Pinpoint the cell where the given text exists, returning its [x, y] midpoint coordinate. 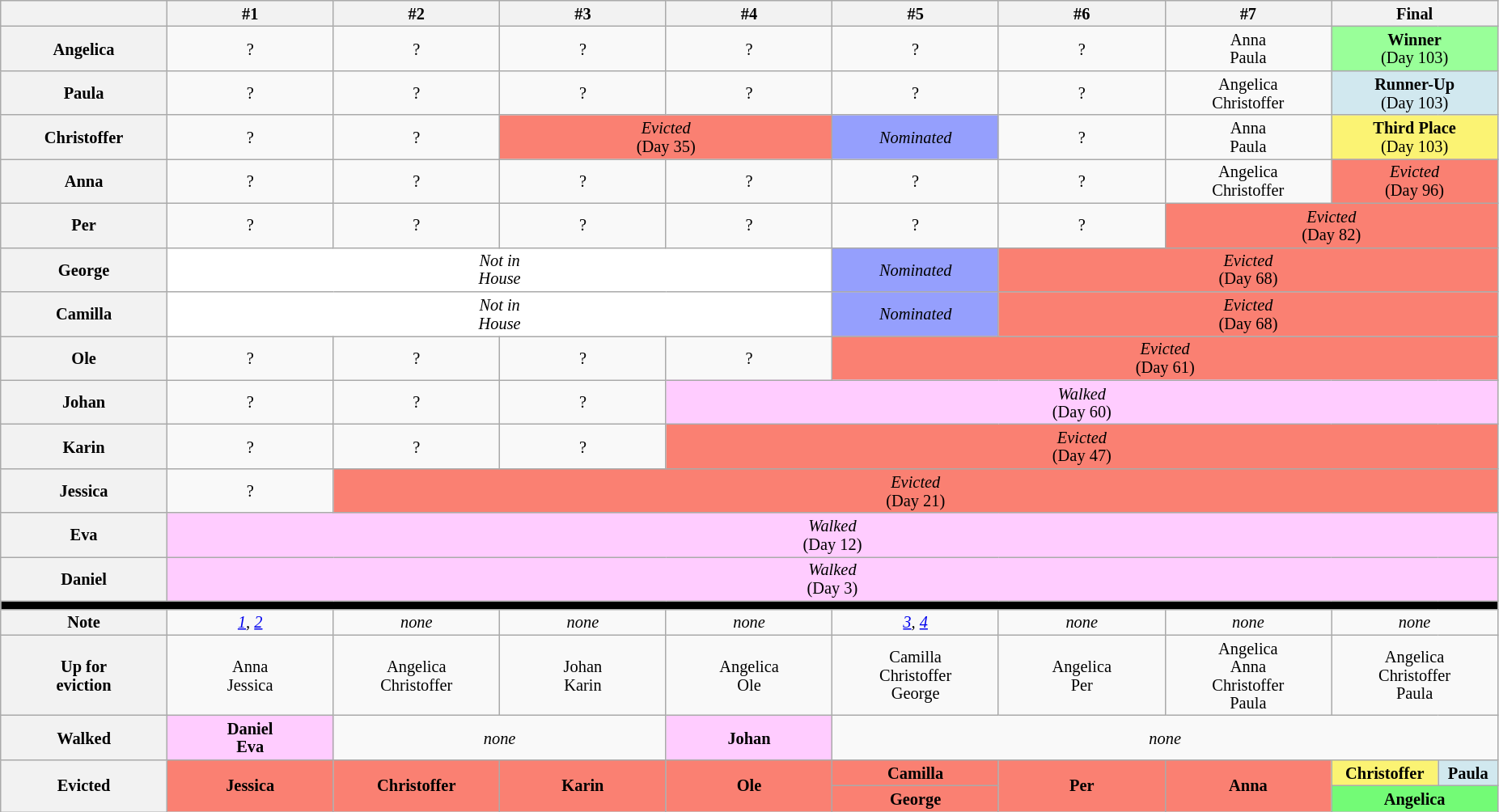
Runner-Up(Day 103) [1415, 92]
Evicted (Day 21) [916, 490]
AngelicaChristofferPaula [1415, 675]
Walked (Day 12) [832, 535]
1, 2 [250, 622]
Evicted (Day 35) [667, 137]
Third Place(Day 103) [1415, 137]
Evicted [84, 785]
#3 [583, 13]
Walked (Day 60) [1082, 403]
#4 [749, 13]
Walked [84, 738]
Note [84, 622]
Winner(Day 103) [1415, 49]
DanielEva [250, 738]
#2 [417, 13]
Up foreviction [84, 675]
Evicted (Day 96) [1415, 181]
Final [1415, 13]
JohanKarin [583, 675]
Walked (Day 3) [832, 579]
#5 [916, 13]
#1 [250, 13]
CamillaChristofferGeorge [916, 675]
#7 [1248, 13]
AngelicaPer [1082, 675]
#6 [1082, 13]
Eva [84, 535]
3, 4 [916, 622]
Daniel [84, 579]
AngelicaAnnaChristofferPaula [1248, 675]
Evicted (Day 82) [1332, 225]
Evicted (Day 61) [1165, 357]
Evicted (Day 47) [1082, 446]
AnnaJessica [250, 675]
AngelicaOle [749, 675]
